Identify which cell holds the provided text, then report its [X, Y] central coordinate. 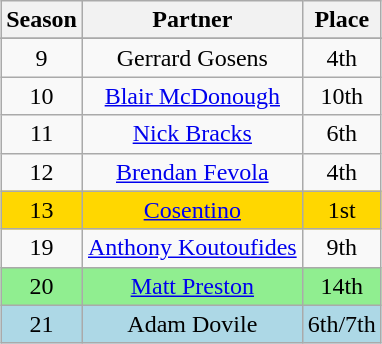
Blair McDonough [192, 96]
9th [342, 248]
Place [342, 20]
Anthony Koutoufides [192, 248]
10 [42, 96]
Season [42, 20]
Gerrard Gosens [192, 58]
Adam Dovile [192, 324]
13 [42, 210]
6th [342, 134]
12 [42, 172]
Brendan Fevola [192, 172]
9 [42, 58]
10th [342, 96]
Nick Bracks [192, 134]
11 [42, 134]
6th/7th [342, 324]
19 [42, 248]
1st [342, 210]
21 [42, 324]
Cosentino [192, 210]
Matt Preston [192, 286]
14th [342, 286]
Partner [192, 20]
20 [42, 286]
